Detect which cell encompasses the target text, then output its (X, Y) center coordinate. 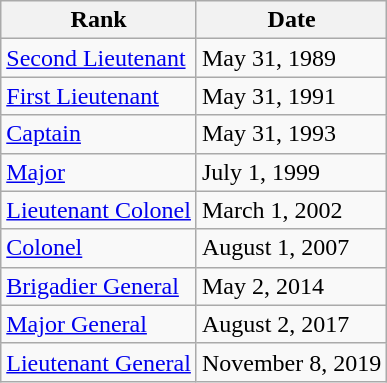
July 1, 1999 (291, 172)
Lieutenant Colonel (99, 210)
November 8, 2019 (291, 362)
Brigadier General (99, 286)
May 31, 1991 (291, 96)
Rank (99, 20)
March 1, 2002 (291, 210)
May 2, 2014 (291, 286)
Lieutenant General (99, 362)
Colonel (99, 248)
August 1, 2007 (291, 248)
Major General (99, 324)
Captain (99, 134)
Major (99, 172)
Second Lieutenant (99, 58)
May 31, 1993 (291, 134)
First Lieutenant (99, 96)
May 31, 1989 (291, 58)
August 2, 2017 (291, 324)
Date (291, 20)
